Capture the cell that displays the provided text and extract its (x, y) central coordinate. 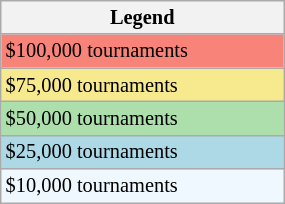
$10,000 tournaments (142, 186)
$75,000 tournaments (142, 85)
$25,000 tournaments (142, 152)
Legend (142, 17)
$50,000 tournaments (142, 118)
$100,000 tournaments (142, 51)
